Output the (X, Y) coordinate of the center of the cell containing the given text.  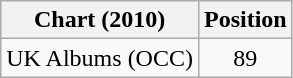
89 (245, 58)
UK Albums (OCC) (100, 58)
Chart (2010) (100, 20)
Position (245, 20)
